Pinpoint the cell where the given text exists, returning its (X, Y) midpoint coordinate. 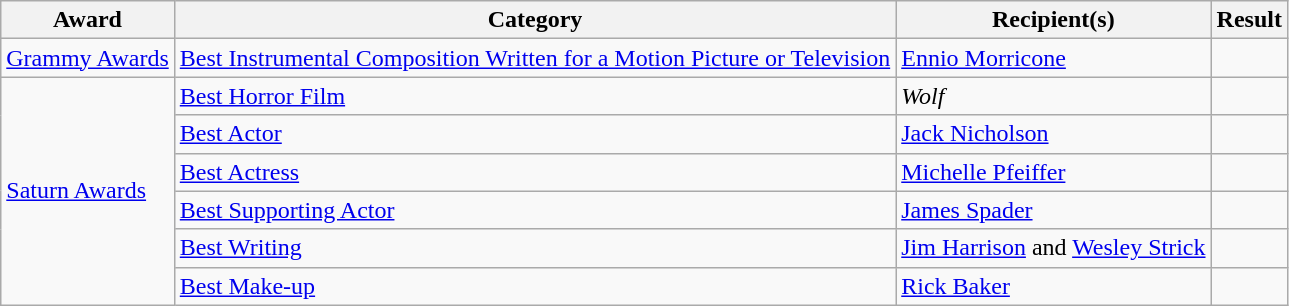
Jack Nicholson (1054, 134)
Best Instrumental Composition Written for a Motion Picture or Television (534, 58)
James Spader (1054, 210)
Best Horror Film (534, 96)
Wolf (1054, 96)
Best Writing (534, 248)
Jim Harrison and Wesley Strick (1054, 248)
Michelle Pfeiffer (1054, 172)
Saturn Awards (88, 191)
Best Actress (534, 172)
Grammy Awards (88, 58)
Rick Baker (1054, 286)
Best Supporting Actor (534, 210)
Ennio Morricone (1054, 58)
Recipient(s) (1054, 20)
Category (534, 20)
Best Make-up (534, 286)
Result (1249, 20)
Best Actor (534, 134)
Award (88, 20)
